Scan for the cell matching the given text and deliver its (X, Y) coordinate at center. 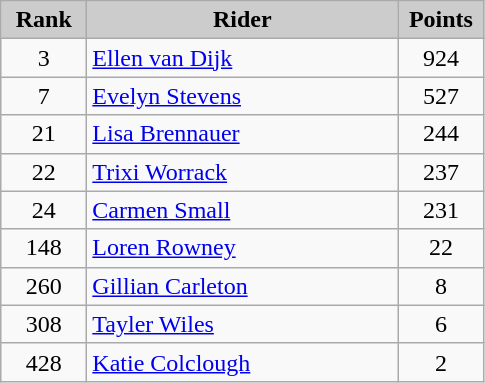
24 (44, 210)
7 (44, 96)
260 (44, 286)
2 (441, 362)
428 (44, 362)
244 (441, 134)
Points (441, 20)
924 (441, 58)
231 (441, 210)
Rank (44, 20)
527 (441, 96)
Evelyn Stevens (242, 96)
148 (44, 248)
Trixi Worrack (242, 172)
Ellen van Dijk (242, 58)
Gillian Carleton (242, 286)
Tayler Wiles (242, 324)
21 (44, 134)
Lisa Brennauer (242, 134)
Loren Rowney (242, 248)
Katie Colclough (242, 362)
3 (44, 58)
237 (441, 172)
8 (441, 286)
Carmen Small (242, 210)
6 (441, 324)
Rider (242, 20)
308 (44, 324)
